Extract the [x, y] coordinate from the center of the cell holding the provided text.  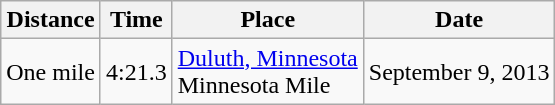
Distance [51, 20]
September 9, 2013 [459, 72]
Duluth, MinnesotaMinnesota Mile [268, 72]
Time [136, 20]
4:21.3 [136, 72]
Date [459, 20]
Place [268, 20]
One mile [51, 72]
